Find where the given text appears and provide that cell's center as [X, Y] coordinate. 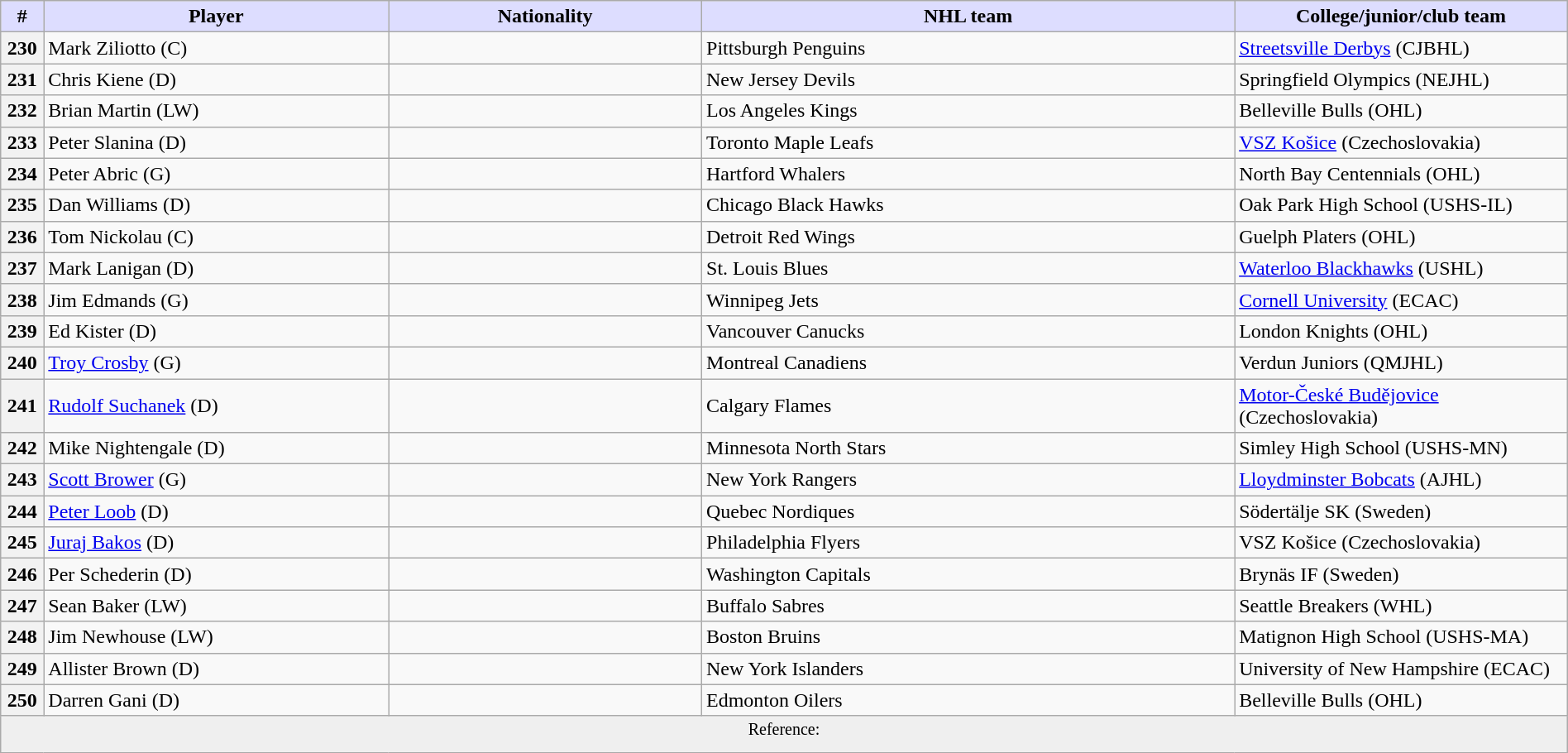
Matignon High School (USHS-MA) [1401, 637]
Lloydminster Bobcats (AJHL) [1401, 480]
248 [22, 637]
Mark Ziliotto (C) [217, 48]
Waterloo Blackhawks (USHL) [1401, 268]
Mark Lanigan (D) [217, 268]
Boston Bruins [968, 637]
Simley High School (USHS-MN) [1401, 448]
238 [22, 300]
Hartford Whalers [968, 174]
Philadelphia Flyers [968, 543]
Rudolf Suchanek (D) [217, 405]
Per Schederin (D) [217, 574]
Pittsburgh Penguins [968, 48]
Edmonton Oilers [968, 700]
249 [22, 669]
242 [22, 448]
Detroit Red Wings [968, 237]
Guelph Platers (OHL) [1401, 237]
Cornell University (ECAC) [1401, 300]
Reference: [784, 735]
232 [22, 111]
Motor-České Budějovice (Czechoslovakia) [1401, 405]
Peter Loob (D) [217, 511]
Södertälje SK (Sweden) [1401, 511]
Montreal Canadiens [968, 362]
231 [22, 79]
230 [22, 48]
Mike Nightengale (D) [217, 448]
Seattle Breakers (WHL) [1401, 606]
Troy Crosby (G) [217, 362]
Verdun Juniors (QMJHL) [1401, 362]
243 [22, 480]
Springfield Olympics (NEJHL) [1401, 79]
New York Islanders [968, 669]
Los Angeles Kings [968, 111]
Player [217, 17]
247 [22, 606]
244 [22, 511]
Scott Brower (G) [217, 480]
Brynäs IF (Sweden) [1401, 574]
239 [22, 331]
Allister Brown (D) [217, 669]
Minnesota North Stars [968, 448]
Sean Baker (LW) [217, 606]
233 [22, 142]
North Bay Centennials (OHL) [1401, 174]
Vancouver Canucks [968, 331]
# [22, 17]
Ed Kister (D) [217, 331]
236 [22, 237]
Jim Edmands (G) [217, 300]
New Jersey Devils [968, 79]
234 [22, 174]
Buffalo Sabres [968, 606]
235 [22, 205]
Tom Nickolau (C) [217, 237]
250 [22, 700]
NHL team [968, 17]
Toronto Maple Leafs [968, 142]
237 [22, 268]
London Knights (OHL) [1401, 331]
240 [22, 362]
241 [22, 405]
Chicago Black Hawks [968, 205]
Peter Abric (G) [217, 174]
Jim Newhouse (LW) [217, 637]
Chris Kiene (D) [217, 79]
College/junior/club team [1401, 17]
Winnipeg Jets [968, 300]
Nationality [546, 17]
Juraj Bakos (D) [217, 543]
St. Louis Blues [968, 268]
245 [22, 543]
Darren Gani (D) [217, 700]
Dan Williams (D) [217, 205]
246 [22, 574]
Oak Park High School (USHS-IL) [1401, 205]
University of New Hampshire (ECAC) [1401, 669]
New York Rangers [968, 480]
Peter Slanina (D) [217, 142]
Streetsville Derbys (CJBHL) [1401, 48]
Brian Martin (LW) [217, 111]
Washington Capitals [968, 574]
Quebec Nordiques [968, 511]
Calgary Flames [968, 405]
